Locate the cell with the specified text and output its [x, y] center coordinate. 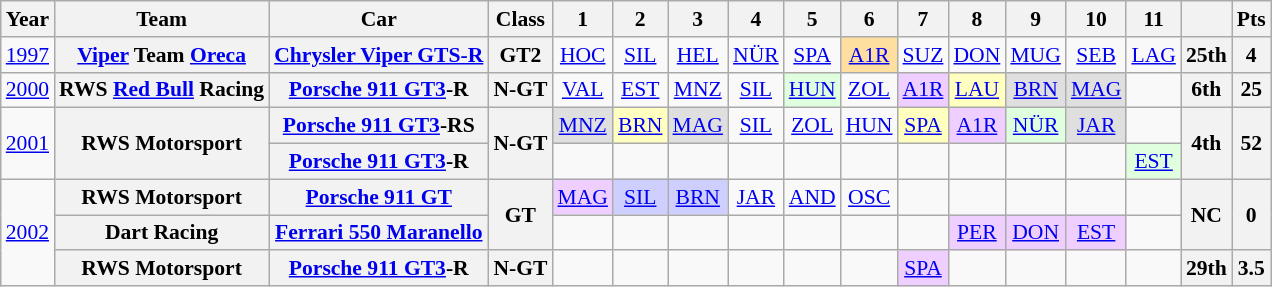
PER [976, 233]
Dart Racing [162, 233]
25 [1252, 90]
2001 [28, 144]
HEL [698, 55]
HOC [582, 55]
SUZ [924, 55]
LAU [976, 90]
6th [1206, 90]
OSC [870, 197]
Ferrari 550 Maranello [378, 233]
Porsche 911 GT3-RS [378, 126]
Car [378, 19]
9 [1036, 19]
2002 [28, 232]
AND [812, 197]
11 [1153, 19]
Viper Team Oreca [162, 55]
VAL [582, 90]
Year [28, 19]
7 [924, 19]
25th [1206, 55]
5 [812, 19]
2000 [28, 90]
Team [162, 19]
6 [870, 19]
Class [520, 19]
4th [1206, 144]
Chrysler Viper GTS-R [378, 55]
GT [520, 214]
1997 [28, 55]
Porsche 911 GT [378, 197]
0 [1252, 214]
RWS Red Bull Racing [162, 90]
MUG [1036, 55]
2 [640, 19]
Pts [1252, 19]
3 [698, 19]
10 [1096, 19]
LAG [1153, 55]
NC [1206, 214]
1 [582, 19]
SEB [1096, 55]
29th [1206, 269]
52 [1252, 144]
3.5 [1252, 269]
8 [976, 19]
GT2 [520, 55]
